For the text-containing cell, return its midpoint in [x, y] coordinate format. 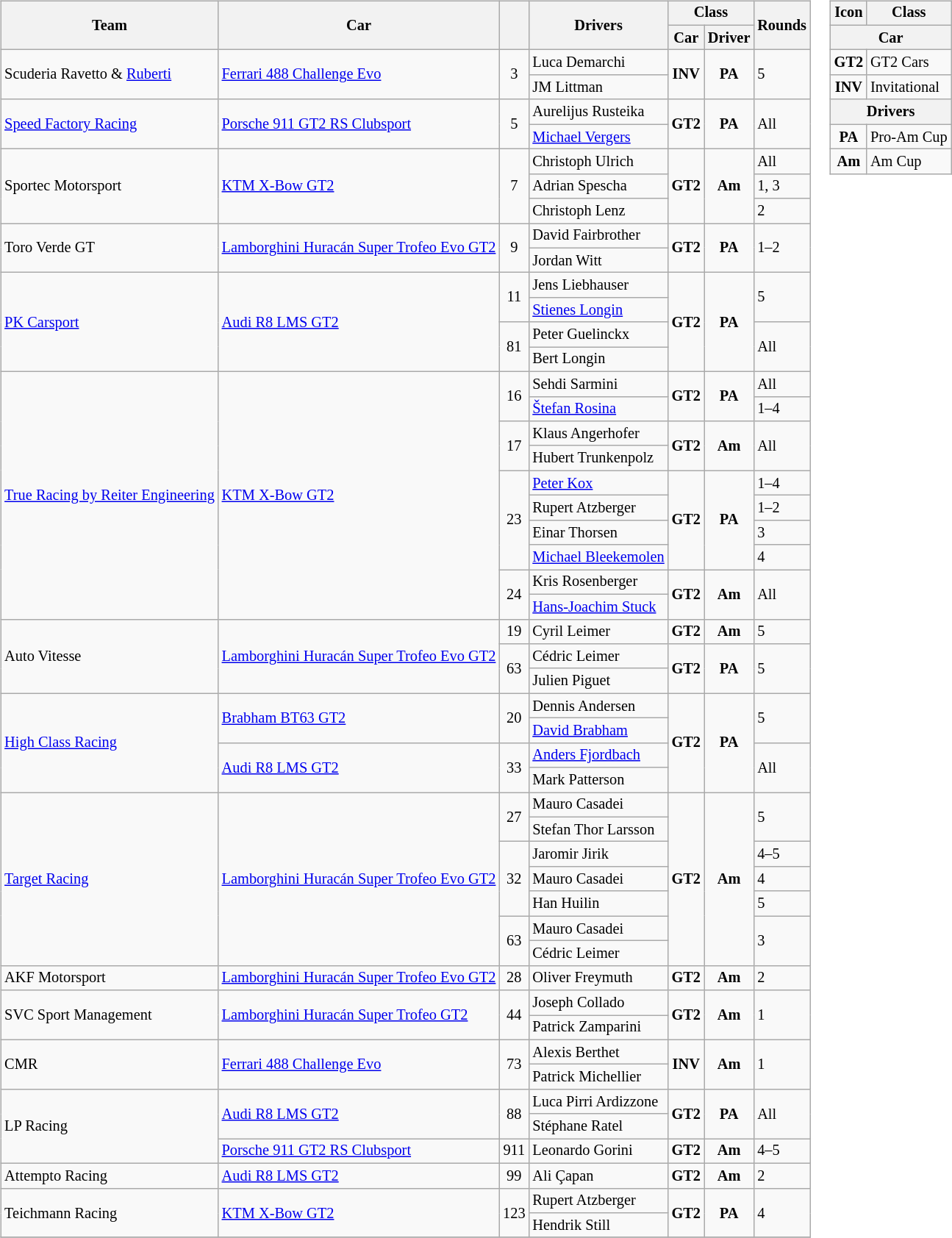
16 [514, 396]
28 [514, 978]
Luca Pirri Ardizzone [598, 1102]
Hendrik Still [598, 1226]
Han Huilin [598, 904]
LP Racing [109, 1126]
32 [514, 879]
Michael Bleekemolen [598, 557]
Dennis Andersen [598, 706]
Jens Liebhauser [598, 285]
11 [514, 297]
AKF Motorsport [109, 978]
Oliver Freymuth [598, 978]
Stefan Thor Larsson [598, 829]
GT2 Cars [909, 62]
CMR [109, 1065]
Ali Çapan [598, 1176]
17 [514, 446]
High Class Racing [109, 743]
Peter Guelinckx [598, 334]
Patrick Zamparini [598, 1028]
Jordan Witt [598, 260]
Adrian Spescha [598, 186]
Lamborghini Huracán Super Trofeo GT2 [359, 1015]
Auto Vitesse [109, 656]
Speed Factory Racing [109, 124]
123 [514, 1213]
73 [514, 1065]
David Brabham [598, 731]
Driver [729, 37]
True Racing by Reiter Engineering [109, 495]
Rounds [782, 25]
Hubert Trunkenpolz [598, 458]
33 [514, 768]
Patrick Michellier [598, 1077]
Joseph Collado [598, 1003]
Brabham BT63 GT2 [359, 718]
Teichmann Racing [109, 1213]
Stienes Longin [598, 310]
Icon [848, 13]
911 [514, 1151]
Anders Fjordbach [598, 755]
Mark Patterson [598, 780]
Kris Rosenberger [598, 582]
Team [109, 25]
Attempto Racing [109, 1176]
23 [514, 520]
Christoph Lenz [598, 211]
Hans-Joachim Stuck [598, 607]
Sportec Motorsport [109, 187]
Alexis Berthet [598, 1052]
Klaus Angerhofer [598, 434]
SVC Sport Management [109, 1015]
Julien Piguet [598, 681]
9 [514, 248]
27 [514, 817]
PK Carsport [109, 322]
Target Racing [109, 879]
1, 3 [782, 186]
JM Littman [598, 87]
Cyril Leimer [598, 631]
Christoph Ulrich [598, 162]
81 [514, 347]
Einar Thorsen [598, 532]
Scuderia Ravetto & Ruberti [109, 75]
99 [514, 1176]
Luca Demarchi [598, 62]
Michael Vergers [598, 137]
Aurelijus Rusteika [598, 112]
Jaromir Jirik [598, 854]
Štefan Rosina [598, 409]
Leonardo Gorini [598, 1151]
88 [514, 1114]
44 [514, 1015]
20 [514, 718]
Invitational [909, 87]
Toro Verde GT [109, 248]
24 [514, 594]
David Fairbrother [598, 236]
Bert Longin [598, 359]
Peter Kox [598, 483]
Stéphane Ratel [598, 1126]
Pro-Am Cup [909, 137]
Sehdi Sarmini [598, 384]
Am Cup [909, 162]
19 [514, 631]
7 [514, 187]
